Search for the cell housing the specified text and yield its (x, y) center coordinate. 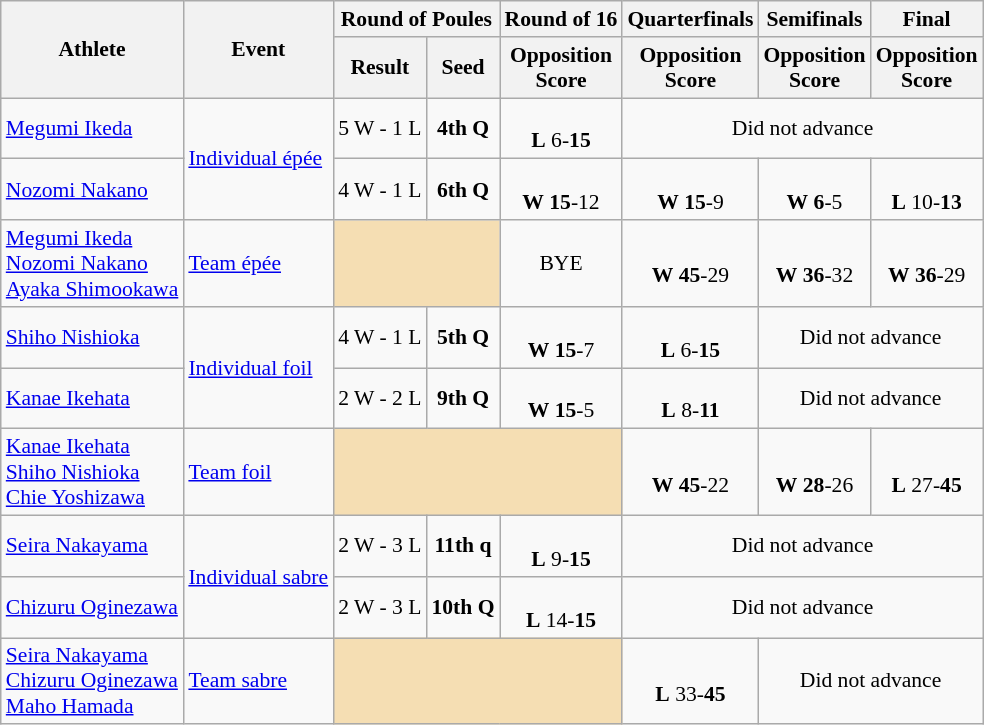
11th q (462, 546)
Nozomi Nakano (92, 190)
W 28-26 (814, 472)
L 27-45 (927, 472)
Semifinals (814, 19)
Athlete (92, 50)
Result (380, 68)
Round of Poules (416, 19)
2 W - 2 L (380, 398)
6th Q (462, 190)
Chizuru Oginezawa (92, 608)
Seira NakayamaChizuru OginezawaMaho Hamada (92, 682)
Individual épée (258, 159)
L 9-15 (562, 546)
Shiho Nishioka (92, 338)
W 45-22 (690, 472)
Megumi IkedaNozomi NakanoAyaka Shimookawa (92, 264)
Final (927, 19)
10th Q (462, 608)
L 10-13 (927, 190)
Individual foil (258, 368)
L 14-15 (562, 608)
W 36-29 (927, 264)
Megumi Ikeda (92, 128)
Individual sabre (258, 577)
L 8-11 (690, 398)
Quarterfinals (690, 19)
Round of 16 (562, 19)
Kanae IkehataShiho NishiokaChie Yoshizawa (92, 472)
9th Q (462, 398)
W 15-9 (690, 190)
Kanae Ikehata (92, 398)
Team sabre (258, 682)
Seira Nakayama (92, 546)
Team épée (258, 264)
W 15-7 (562, 338)
W 15-5 (562, 398)
L 33-45 (690, 682)
4th Q (462, 128)
5 W - 1 L (380, 128)
Seed (462, 68)
W 15-12 (562, 190)
W 45-29 (690, 264)
5th Q (462, 338)
Event (258, 50)
BYE (562, 264)
W 6-5 (814, 190)
Team foil (258, 472)
W 36-32 (814, 264)
